Identify which cell holds the provided text, then report its [X, Y] central coordinate. 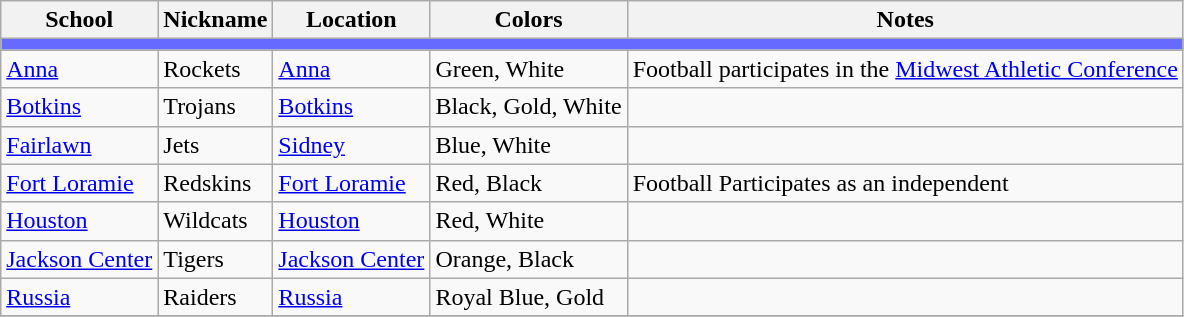
Notes [905, 20]
Football Participates as an independent [905, 183]
Orange, Black [528, 259]
Football participates in the Midwest Athletic Conference [905, 69]
Red, Black [528, 183]
Nickname [216, 20]
Blue, White [528, 145]
Royal Blue, Gold [528, 297]
Wildcats [216, 221]
School [80, 20]
Green, White [528, 69]
Fairlawn [80, 145]
Tigers [216, 259]
Location [352, 20]
Red, White [528, 221]
Redskins [216, 183]
Rockets [216, 69]
Trojans [216, 107]
Sidney [352, 145]
Jets [216, 145]
Raiders [216, 297]
Colors [528, 20]
Black, Gold, White [528, 107]
